Detect which cell encompasses the target text, then output its [x, y] center coordinate. 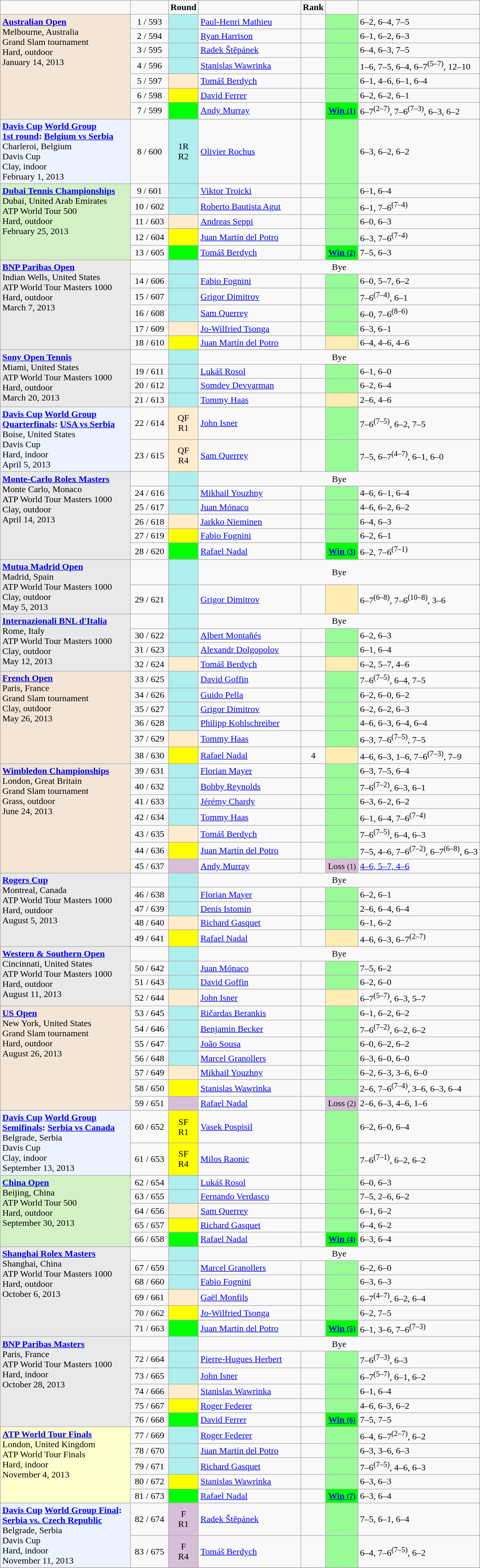
73 / 665 [150, 1376]
QFR1 [183, 423]
Mutua Madrid Open Madrid, Spain ATP World Tour Masters 1000 Clay, outdoor May 5, 2013 [66, 587]
6–3, 7–6(7–4) [419, 237]
French Open Paris, France Grand Slam tournament Clay, outdoor May 26, 2013 [66, 717]
2–6, 6–3, 4–6, 1–6 [419, 1104]
BNP Paribas Open Indian Wells, United States ATP World Tour Masters 1000 Hard, outdoor March 7, 2013 [66, 305]
56 / 648 [150, 1058]
37 / 629 [150, 739]
13 / 605 [150, 253]
15 / 607 [150, 297]
8 / 600 [150, 151]
6–2, 6–2, 6–1 [419, 95]
19 / 611 [150, 371]
3 / 595 [150, 50]
79 / 671 [150, 1466]
FR4 [183, 1552]
7–5, 6–3 [419, 253]
36 / 628 [150, 723]
6–4, 6–2 [419, 1225]
28 / 620 [150, 551]
44 / 636 [150, 850]
48 / 640 [150, 923]
QFR4 [183, 455]
China Open Beijing, China ATP World Tour 500 Hard, outdoor September 30, 2013 [66, 1211]
Milos Raonic [250, 1159]
49 / 641 [150, 939]
7–6(7–2), 6–2, 6–2 [419, 1028]
57 / 649 [150, 1073]
7–6(7–3), 6–3 [419, 1359]
72 / 664 [150, 1359]
2–6, 6–4, 6–4 [419, 909]
7–5, 2–6, 6–2 [419, 1197]
1 / 593 [150, 22]
Loss (1) [342, 866]
40 / 632 [150, 786]
Paul-Henri Mathieu [250, 22]
4–6, 6–1, 6–4 [419, 493]
29 / 621 [150, 599]
Round [183, 7]
64 / 656 [150, 1211]
Rogers Cup Montreal, Canada ATP World Tour Masters 1000 Hard, outdoor August 5, 2013 [66, 910]
Fernando Verdasco [250, 1197]
4 [313, 755]
Davis Cup World Group 1st round: Belgium vs Serbia Charleroi, Belgium Davis Cup Clay, indoor February 1, 2013 [66, 151]
Roberto Bautista Agut [250, 206]
2–6, 4–6 [419, 400]
6–1, 6–0 [419, 371]
80 / 672 [150, 1482]
Vasek Pospisil [250, 1127]
6–4, 4–6, 4–6 [419, 343]
Win (2) [342, 253]
6–7(4–7), 6–2, 6–4 [419, 1298]
Andreas Seppi [250, 222]
Davis Cup World Group Final: Serbia vs. Czech Republic Belgrade, Serbia Davis Cup Hard, indoor November 11, 2013 [66, 1535]
Bobby Reynolds [250, 786]
18 / 610 [150, 343]
63 / 655 [150, 1197]
58 / 650 [150, 1088]
Internazionali BNL d'Italia Rome, Italy ATP World Tour Masters 1000 Clay, outdoor May 12, 2013 [66, 642]
11 / 603 [150, 222]
Win (7) [342, 1496]
35 / 627 [150, 709]
6–7(5–7), 6–3, 5–7 [419, 998]
66 / 658 [150, 1239]
6–7(5–7), 6–1, 6–2 [419, 1376]
53 / 645 [150, 1013]
6–3, 7–5, 6–4 [419, 771]
6–2, 7–6(7–1) [419, 551]
74 / 666 [150, 1391]
7–5, 6–1, 6–4 [419, 1519]
6–1, 6–4, 7–6(7–4) [419, 817]
5 / 597 [150, 81]
4–6, 6–3, 6–2 [419, 1406]
6–3, 6–1 [419, 329]
4–6, 6–2, 6–2 [419, 507]
6–2, 6–2, 6–3 [419, 709]
33 / 625 [150, 679]
Win (4) [342, 1239]
6–1, 3–6, 7–6(7–3) [419, 1328]
7–5, 6–7(4–7), 6–1, 6–0 [419, 455]
51 / 643 [150, 982]
6–1, 7–6(7–4) [419, 206]
27 / 619 [150, 536]
65 / 657 [150, 1225]
Albert Montañés [250, 635]
Alexandr Dolgopolov [250, 650]
João Sousa [250, 1044]
7–5, 7–5 [419, 1420]
77 / 669 [150, 1435]
31 / 623 [150, 650]
BNP Paribas Masters Paris, France ATP World Tour Masters 1000 Hard, indoor October 28, 2013 [66, 1381]
6–4, 7–6(7–5), 6–2 [419, 1552]
7–6(7–4), 6–1 [419, 297]
7–6(7–5), 6–4, 7–5 [419, 679]
Ričardas Berankis [250, 1013]
6–3, 6–0, 6–0 [419, 1058]
Jarkko Nieminen [250, 521]
16 / 608 [150, 313]
Somdev Devvarman [250, 386]
6–0, 6–2, 6–2 [419, 1044]
Win (1) [342, 111]
7–5, 6–2 [419, 968]
6–0, 7–6(8–6) [419, 313]
6–2, 6–4 [419, 386]
6–7(6–8), 7–6(10–8), 3–6 [419, 599]
1RR2 [183, 151]
38 / 630 [150, 755]
Ryan Harrison [250, 36]
39 / 631 [150, 771]
6 / 598 [150, 95]
7–5, 4–6, 7–6(7–2), 6–7(6–8), 6–3 [419, 850]
1–6, 7–5, 6–4, 6–7(5–7), 12–10 [419, 66]
SFR4 [183, 1159]
26 / 618 [150, 521]
Rank [313, 7]
46 / 638 [150, 895]
6–2, 6–3 [419, 635]
9 / 601 [150, 191]
Guido Pella [250, 695]
52 / 644 [150, 998]
6–1, 6–2, 6–3 [419, 36]
Davis Cup World Group Quarterfinals: USA vs Serbia Boise, United States Davis Cup Hard, indoor April 5, 2013 [66, 439]
24 / 616 [150, 493]
55 / 647 [150, 1044]
SFR1 [183, 1127]
Western & Southern Open Cincinnati, United States ATP World Tour Masters 1000 Hard, outdoor August 11, 2013 [66, 977]
US Open New York, United States Grand Slam tournament Hard, outdoor August 26, 2013 [66, 1058]
41 / 633 [150, 802]
6–1, 6–2, 6–2 [419, 1013]
Denis Istomin [250, 909]
FR1 [183, 1519]
6–2, 6–0, 6–4 [419, 1127]
Jérémy Chardy [250, 802]
47 / 639 [150, 909]
17 / 609 [150, 329]
Win (5) [342, 1328]
54 / 646 [150, 1028]
2–6, 7–6(7–4), 3–6, 6–3, 6–4 [419, 1088]
59 / 651 [150, 1104]
34 / 626 [150, 695]
2 / 594 [150, 36]
Loss (2) [342, 1104]
23 / 615 [150, 455]
Pierre-Hugues Herbert [250, 1359]
4–6, 6–3, 1–6, 7–6(7–3), 7–9 [419, 755]
78 / 670 [150, 1451]
12 / 604 [150, 237]
76 / 668 [150, 1420]
4–6, 6–3, 6–4, 6–4 [419, 723]
62 / 654 [150, 1182]
7–6(7–2), 6–3, 6–1 [419, 786]
60 / 652 [150, 1127]
4–6, 6–3, 6–7(2–7) [419, 939]
75 / 667 [150, 1406]
22 / 614 [150, 423]
6–1, 4–6, 6–1, 6–4 [419, 81]
Gaël Monfils [250, 1298]
6–3, 3–6, 6–3 [419, 1451]
6–4, 6–3 [419, 521]
14 / 606 [150, 281]
50 / 642 [150, 968]
Olivier Rochus [250, 151]
7 / 599 [150, 111]
32 / 624 [150, 664]
Shanghai Rolex Masters Shanghai, China ATP World Tour Masters 1000 Hard, outdoor October 6, 2013 [66, 1292]
21 / 613 [150, 400]
71 / 663 [150, 1328]
Dubai Tennis Championships Dubai, United Arab Emirates ATP World Tour 500 Hard, outdoor February 25, 2013 [66, 221]
4 / 596 [150, 66]
30 / 622 [150, 635]
6–7(2–7), 7–6(7–3), 6–3, 6–2 [419, 111]
6–2, 7–5 [419, 1313]
6–2, 6–4, 7–5 [419, 22]
Benjamin Becker [250, 1028]
6–2, 5–7, 4–6 [419, 664]
25 / 617 [150, 507]
6–2, 6–3, 3–6, 6–0 [419, 1073]
4–6, 5–7, 4–6 [419, 866]
81 / 673 [150, 1496]
6–3, 7–6(7–5), 7–5 [419, 739]
Viktor Troicki [250, 191]
Sony Open Tennis Miami, United States ATP World Tour Masters 1000 Hard, outdoor March 20, 2013 [66, 378]
Win (6) [342, 1420]
10 / 602 [150, 206]
6–2, 6–0, 6–2 [419, 695]
83 / 675 [150, 1552]
67 / 659 [150, 1268]
Monte-Carlo Rolex Masters Monte Carlo, Monaco ATP World Tour Masters 1000 Clay, outdoor April 14, 2013 [66, 515]
Davis Cup World Group Semifinals: Serbia vs Canada Belgrade, Serbia Davis Cup Clay, indoor September 13, 2013 [66, 1143]
7–6(7–5), 6–4, 6–3 [419, 834]
Philipp Kohlschreiber [250, 723]
20 / 612 [150, 386]
6–4, 6–7(2–7), 6–2 [419, 1435]
61 / 653 [150, 1159]
69 / 661 [150, 1298]
70 / 662 [150, 1313]
6–0, 5–7, 6–2 [419, 281]
6–4, 6–3, 7–5 [419, 50]
42 / 634 [150, 817]
7–6(7–1), 6–2, 6–2 [419, 1159]
Wimbledon Championships London, Great Britain Grand Slam tournament Grass, outdoor June 24, 2013 [66, 818]
Win (3) [342, 551]
7–6(7–5), 4–6, 6–3 [419, 1466]
Australian Open Melbourne, Australia Grand Slam tournament Hard, outdoor January 14, 2013 [66, 67]
82 / 674 [150, 1519]
43 / 635 [150, 834]
45 / 637 [150, 866]
68 / 660 [150, 1282]
ATP World Tour Finals London, United Kingdom ATP World Tour Finals Hard, indoor November 4, 2013 [66, 1465]
7–6(7–5), 6–2, 7–5 [419, 423]
